Locate the cell with the specified text and output its (x, y) center coordinate. 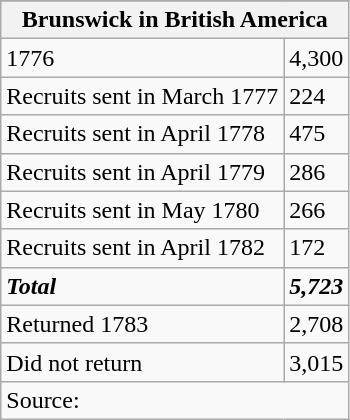
1776 (142, 58)
224 (316, 96)
Recruits sent in May 1780 (142, 210)
3,015 (316, 362)
4,300 (316, 58)
475 (316, 134)
Source: (175, 400)
Total (142, 286)
172 (316, 248)
Returned 1783 (142, 324)
Did not return (142, 362)
Recruits sent in April 1782 (142, 248)
266 (316, 210)
5,723 (316, 286)
2,708 (316, 324)
Recruits sent in March 1777 (142, 96)
Recruits sent in April 1778 (142, 134)
Brunswick in British America (175, 20)
Recruits sent in April 1779 (142, 172)
286 (316, 172)
